Find where the given text appears and provide that cell's center as (X, Y) coordinate. 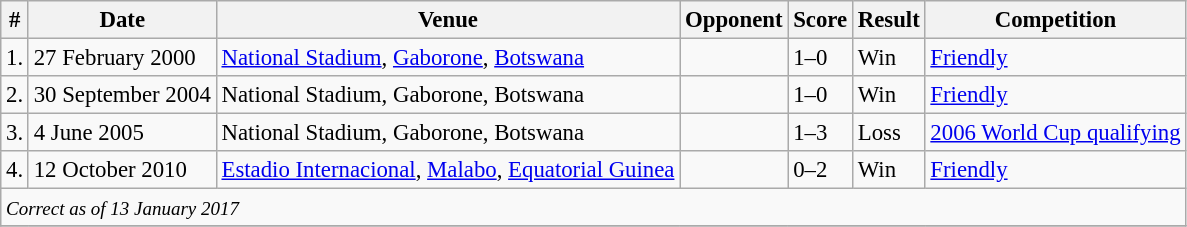
Loss (888, 133)
30 September 2004 (122, 95)
1. (15, 58)
Result (888, 20)
0–2 (820, 170)
Score (820, 20)
Venue (448, 20)
12 October 2010 (122, 170)
Opponent (734, 20)
27 February 2000 (122, 58)
2. (15, 95)
Competition (1056, 20)
4. (15, 170)
Correct as of 13 January 2017 (594, 208)
2006 World Cup qualifying (1056, 133)
4 June 2005 (122, 133)
# (15, 20)
Date (122, 20)
3. (15, 133)
1–3 (820, 133)
Estadio Internacional, Malabo, Equatorial Guinea (448, 170)
